Output the [x, y] coordinate of the center of the cell containing the given text.  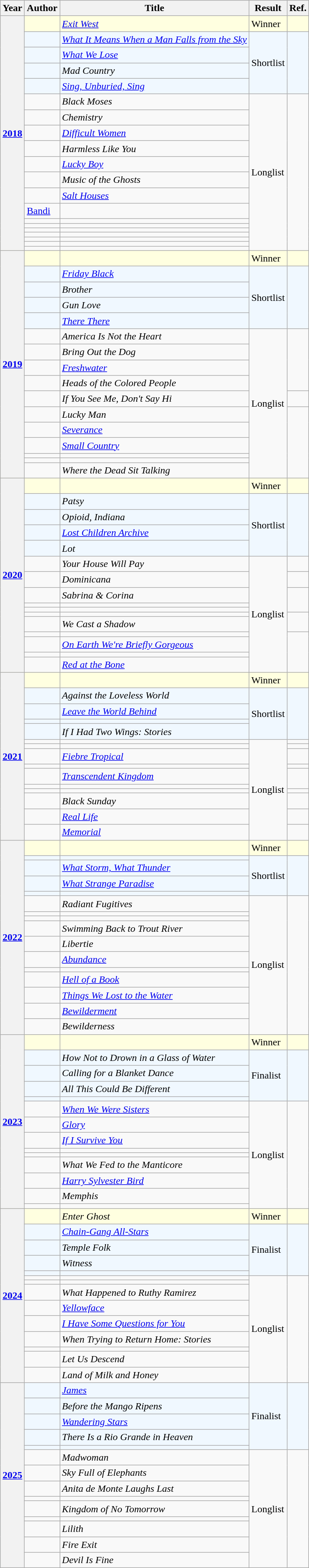
Witness [154, 1263]
Hell of a Book [154, 980]
Sky Full of Elephants [154, 1473]
When Trying to Return Home: Stories [154, 1339]
Salt Houses [154, 196]
Ref. [298, 8]
Sabrina & Corina [154, 595]
Severance [154, 430]
We Cast a Shadow [154, 624]
Title [154, 8]
Glory [154, 1124]
Year [12, 8]
If I Had Two Wings: Stories [154, 731]
What We Fed to the Manticore [154, 1165]
2018 [12, 133]
Opioid, Indiana [154, 517]
On Earth We're Briefly Gorgeous [154, 644]
2021 [12, 756]
Your House Will Pay [154, 564]
Difficult Women [154, 133]
Radiant Fugitives [154, 903]
What Strange Paradise [154, 883]
James [154, 1390]
What Storm, What Thunder [154, 868]
There Is a Rio Grande in Heaven [154, 1437]
How Not to Drown in a Glass of Water [154, 1058]
Bewilderness [154, 1026]
Lot [154, 548]
What We Lose [154, 55]
Patsy [154, 501]
Gun Love [154, 305]
Harry Sylvester Bird [154, 1181]
Leave the World Behind [154, 711]
Madwoman [154, 1457]
Land of Milk and Honey [154, 1375]
America Is Not the Heart [154, 336]
Memorial [154, 832]
If You See Me, Don't Say Hi [154, 399]
Black Sunday [154, 801]
2022 [12, 937]
Red at the Bone [154, 665]
2020 [12, 575]
Real Life [154, 817]
Let Us Descend [154, 1359]
Swimming Back to Trout River [154, 929]
2019 [12, 364]
Lucky Man [154, 414]
Devil Is Fine [154, 1560]
Exit West [154, 24]
Anita de Monte Laughs Last [154, 1488]
There There [154, 321]
Bewilderment [154, 1011]
Libertie [154, 944]
Result [268, 8]
Yellowface [154, 1308]
Mad Country [154, 71]
Fire Exit [154, 1544]
Chain-Gang All-Stars [154, 1232]
All This Could Be Different [154, 1089]
Music of the Ghosts [154, 180]
Friday Black [154, 274]
I Have Some Questions for You [154, 1323]
Lucky Boy [154, 164]
Temple Folk [154, 1247]
When We Were Sisters [154, 1109]
2023 [12, 1122]
Bring Out the Dog [154, 352]
Freshwater [154, 368]
2024 [12, 1295]
Lilith [154, 1529]
What It Means When a Man Falls from the Sky [154, 39]
Abundance [154, 960]
Bandi [42, 211]
If I Survive You [154, 1140]
Small Country [154, 446]
Before the Mango Ripens [154, 1406]
Harmless Like You [154, 148]
Chemistry [154, 117]
2025 [12, 1475]
Lost Children Archive [154, 533]
Sing, Unburied, Sing [154, 86]
Dominicana [154, 579]
Transcendent Kingdom [154, 776]
Against the Loveless World [154, 696]
Brother [154, 289]
Author [42, 8]
Wandering Stars [154, 1422]
Calling for a Blanket Dance [154, 1073]
Memphis [154, 1196]
What Happened to Ruthy Ramirez [154, 1292]
Heads of the Colored People [154, 383]
Where the Dead Sit Talking [154, 470]
Fiebre Tropical [154, 756]
Things We Lost to the Water [154, 995]
Kingdom of No Tomorrow [154, 1509]
Black Moses [154, 102]
Enter Ghost [154, 1216]
